Capture the cell that displays the provided text and extract its [X, Y] central coordinate. 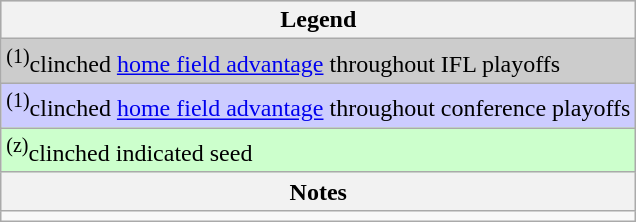
Notes [318, 191]
Legend [318, 20]
(1)clinched home field advantage throughout IFL playoffs [318, 62]
(z)clinched indicated seed [318, 150]
(1)clinched home field advantage throughout conference playoffs [318, 106]
